Output the [X, Y] coordinate of the center of the cell containing the given text.  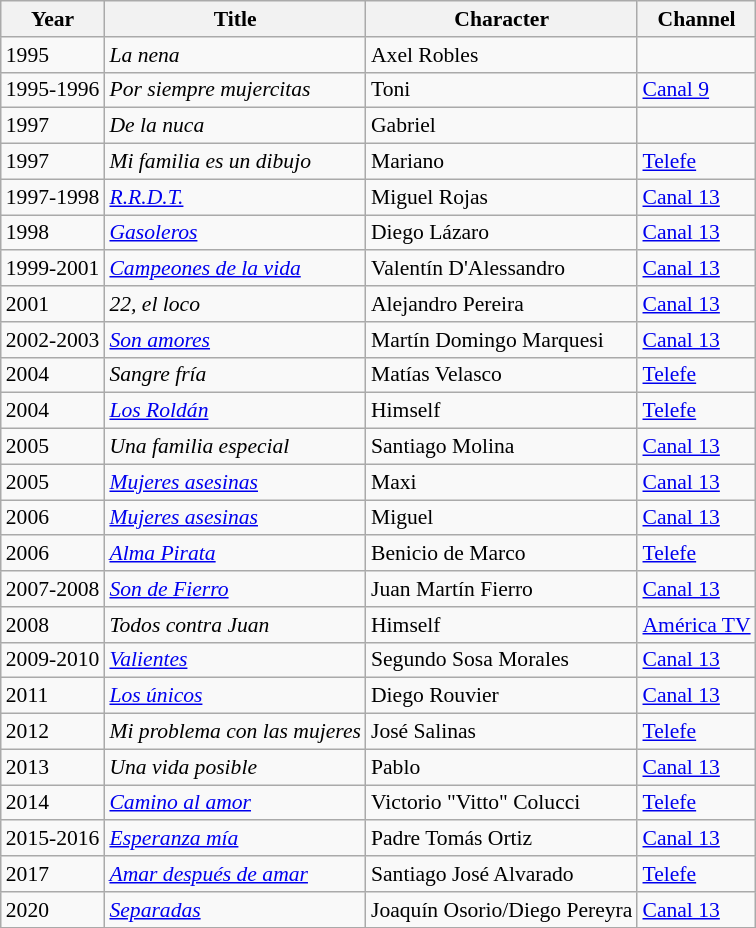
Mi familia es un dibujo [235, 162]
2014 [53, 803]
Gasoleros [235, 233]
Axel Robles [502, 55]
Mariano [502, 162]
Title [235, 19]
Gabriel [502, 126]
Mi problema con las mujeres [235, 732]
Channel [696, 19]
2017 [53, 874]
Amar después de amar [235, 874]
22, el loco [235, 304]
1999-2001 [53, 269]
1995 [53, 55]
2012 [53, 732]
Valientes [235, 660]
Diego Lázaro [502, 233]
Character [502, 19]
Separadas [235, 910]
Sangre fría [235, 375]
2002-2003 [53, 340]
Alejandro Pereira [502, 304]
2001 [53, 304]
2020 [53, 910]
Los únicos [235, 696]
2015-2016 [53, 839]
Pablo [502, 767]
Camino al amor [235, 803]
2007-2008 [53, 589]
Toni [502, 90]
Diego Rouvier [502, 696]
Martín Domingo Marquesi [502, 340]
2011 [53, 696]
Segundo Sosa Morales [502, 660]
La nena [235, 55]
Alma Pirata [235, 554]
Santiago José Alvarado [502, 874]
Por siempre mujercitas [235, 90]
Juan Martín Fierro [502, 589]
Canal 9 [696, 90]
Year [53, 19]
Santiago Molina [502, 447]
Todos contra Juan [235, 625]
R.R.D.T. [235, 197]
Miguel [502, 518]
Son de Fierro [235, 589]
Esperanza mía [235, 839]
Padre Tomás Ortiz [502, 839]
2009-2010 [53, 660]
2008 [53, 625]
1995-1996 [53, 90]
Una familia especial [235, 447]
Una vida posible [235, 767]
Campeones de la vida [235, 269]
Valentín D'Alessandro [502, 269]
De la nuca [235, 126]
José Salinas [502, 732]
2013 [53, 767]
Maxi [502, 482]
1997-1998 [53, 197]
1998 [53, 233]
Benicio de Marco [502, 554]
Victorio "Vitto" Colucci [502, 803]
América TV [696, 625]
Miguel Rojas [502, 197]
Los Roldán [235, 411]
Joaquín Osorio/Diego Pereyra [502, 910]
Matías Velasco [502, 375]
Son amores [235, 340]
